Return (X, Y) of the center of cell containing provided text 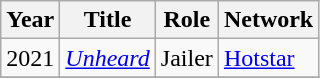
Title (108, 20)
Year (30, 20)
Role (186, 20)
2021 (30, 58)
Jailer (186, 58)
Network (268, 20)
Hotstar (268, 58)
Unheard (108, 58)
